Find where the given text appears and provide that cell's center as (X, Y) coordinate. 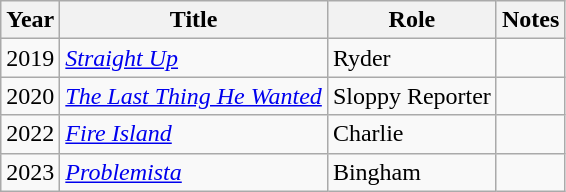
Problemista (194, 172)
2022 (30, 134)
Notes (530, 20)
Ryder (412, 58)
The Last Thing He Wanted (194, 96)
Sloppy Reporter (412, 96)
Bingham (412, 172)
2020 (30, 96)
Charlie (412, 134)
Role (412, 20)
Straight Up (194, 58)
Title (194, 20)
Year (30, 20)
2023 (30, 172)
2019 (30, 58)
Fire Island (194, 134)
